Identify which cell holds the provided text, then report its [X, Y] central coordinate. 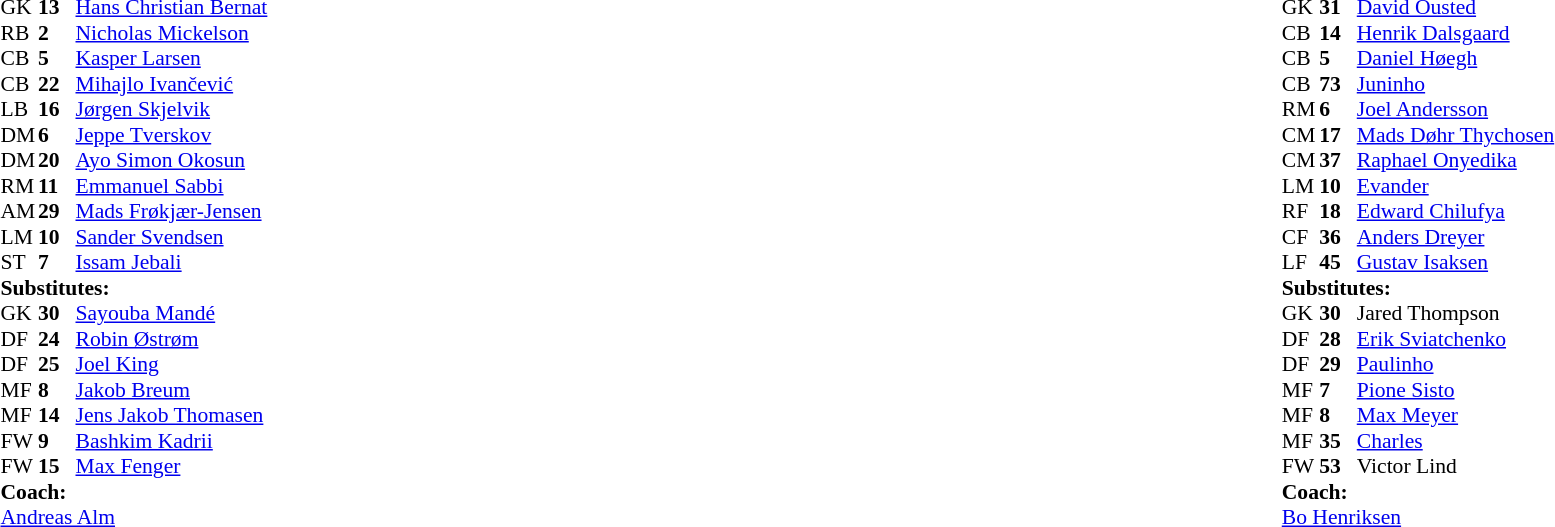
Joel Andersson [1456, 109]
LB [19, 109]
Jens Jakob Thomasen [172, 415]
Sander Svendsen [172, 237]
AM [19, 211]
Gustav Isaksen [1456, 263]
Jørgen Skjelvik [172, 109]
Jakob Breum [172, 390]
18 [1338, 211]
Victor Lind [1456, 467]
Max Meyer [1456, 415]
Sayouba Mandé [172, 313]
Anders Dreyer [1456, 237]
36 [1338, 237]
16 [57, 109]
Juninho [1456, 84]
Evander [1456, 186]
LF [1301, 263]
Raphael Onyedika [1456, 161]
25 [57, 365]
Max Fenger [172, 467]
RB [19, 33]
37 [1338, 161]
Erik Sviatchenko [1456, 339]
Henrik Dalsgaard [1456, 33]
Nicholas Mickelson [172, 33]
45 [1338, 263]
73 [1338, 84]
2 [57, 33]
9 [57, 441]
Emmanuel Sabbi [172, 186]
17 [1338, 135]
22 [57, 84]
Bashkim Kadrii [172, 441]
Jared Thompson [1456, 313]
Pione Sisto [1456, 390]
CF [1301, 237]
Mihajlo Ivančević [172, 84]
28 [1338, 339]
Mads Frøkjær-Jensen [172, 211]
Ayo Simon Okosun [172, 161]
Joel King [172, 365]
Mads Døhr Thychosen [1456, 135]
53 [1338, 467]
15 [57, 467]
11 [57, 186]
ST [19, 263]
Kasper Larsen [172, 59]
35 [1338, 441]
Robin Østrøm [172, 339]
Jeppe Tverskov [172, 135]
Charles [1456, 441]
20 [57, 161]
Issam Jebali [172, 263]
Paulinho [1456, 365]
Daniel Høegh [1456, 59]
Edward Chilufya [1456, 211]
24 [57, 339]
RF [1301, 211]
